Scan for the cell matching the given text and deliver its [X, Y] coordinate at center. 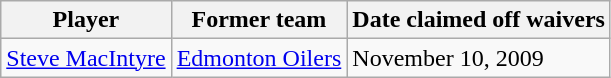
Steve MacIntyre [86, 58]
Player [86, 20]
Edmonton Oilers [259, 58]
Former team [259, 20]
November 10, 2009 [479, 58]
Date claimed off waivers [479, 20]
